Scan for the cell matching the given text and deliver its [x, y] coordinate at center. 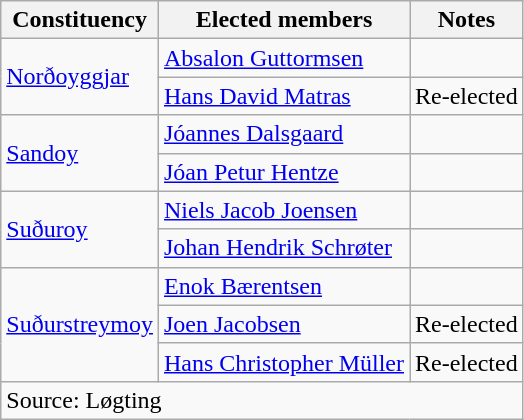
Suðurstreymoy [80, 324]
Absalon Guttormsen [284, 58]
Jóannes Dalsgaard [284, 134]
Notes [467, 20]
Niels Jacob Joensen [284, 210]
Enok Bærentsen [284, 286]
Hans Christopher Müller [284, 362]
Suðuroy [80, 229]
Constituency [80, 20]
Elected members [284, 20]
Source: Løgting [262, 400]
Sandoy [80, 153]
Joen Jacobsen [284, 324]
Johan Hendrik Schrøter [284, 248]
Jóan Petur Hentze [284, 172]
Hans David Matras [284, 96]
Norðoyggjar [80, 77]
